Determine the [X, Y] coordinate at the center of the cell enclosing the given text.  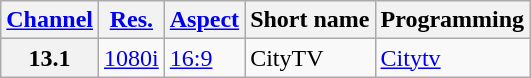
13.1 [50, 58]
Programming [452, 20]
CityTV [310, 58]
Short name [310, 20]
16:9 [204, 58]
Res. [132, 20]
Citytv [452, 58]
1080i [132, 58]
Aspect [204, 20]
Channel [50, 20]
